For the text-containing cell, return its midpoint in [x, y] coordinate format. 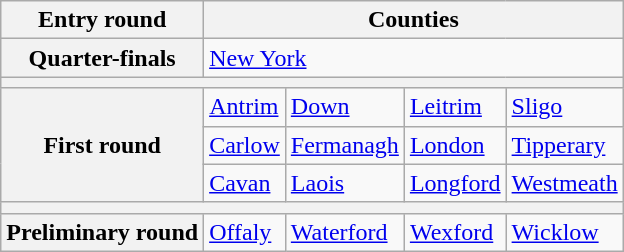
Preliminary round [102, 232]
Carlow [245, 145]
Counties [414, 20]
First round [102, 145]
Entry round [102, 20]
Longford [455, 183]
Waterford [344, 232]
Westmeath [564, 183]
Quarter-finals [102, 58]
Wexford [455, 232]
Laois [344, 183]
Offaly [245, 232]
Wicklow [564, 232]
Leitrim [455, 107]
Cavan [245, 183]
Down [344, 107]
London [455, 145]
Tipperary [564, 145]
Antrim [245, 107]
Fermanagh [344, 145]
New York [414, 58]
Sligo [564, 107]
